Identify which cell holds the provided text, then report its (X, Y) central coordinate. 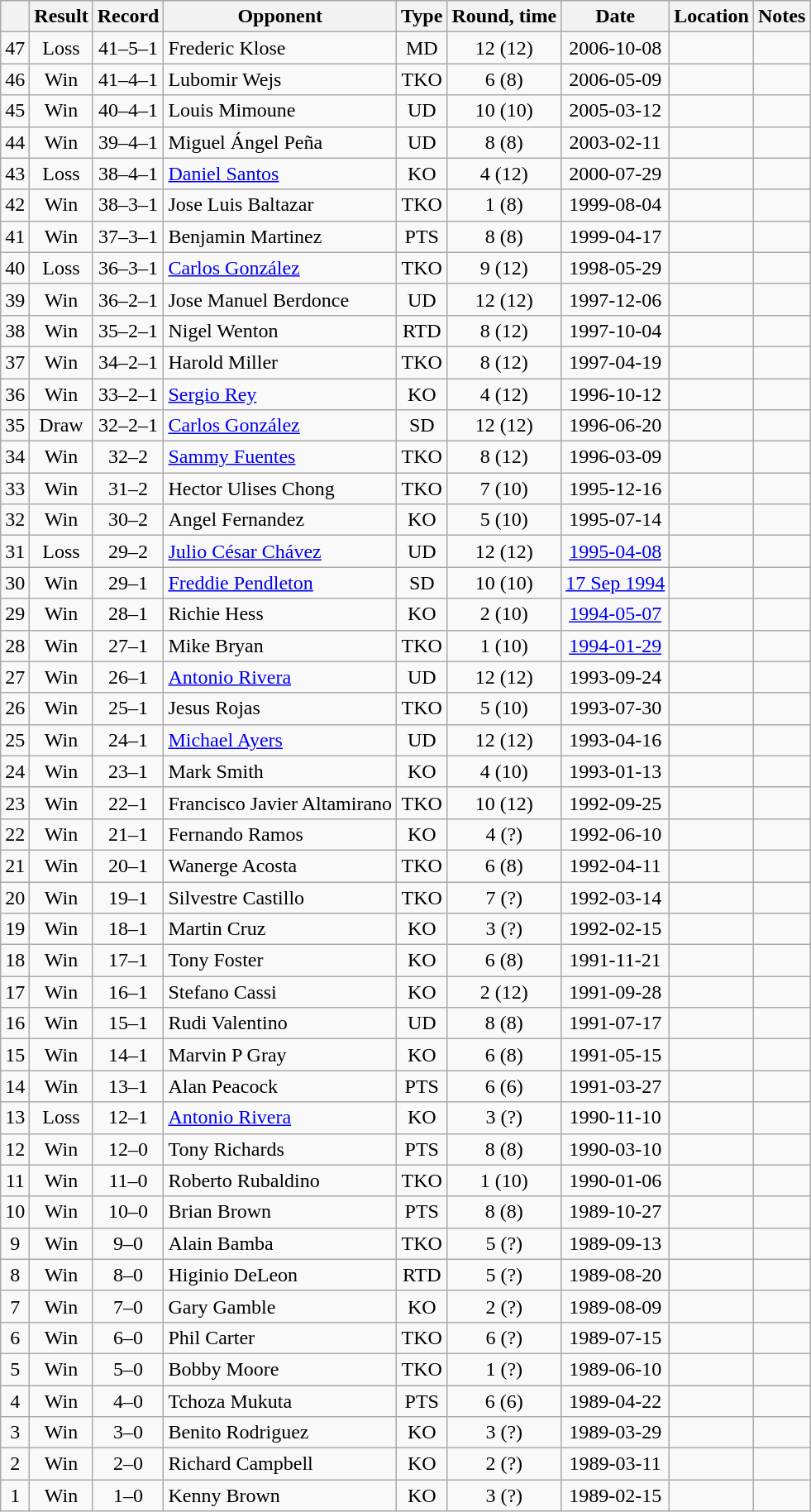
1 (15, 1495)
46 (15, 79)
6 (?) (504, 1338)
1999-04-17 (615, 236)
Bobby Moore (280, 1369)
2000-07-29 (615, 174)
35 (15, 426)
Sammy Fuentes (280, 457)
24–1 (128, 740)
19 (15, 929)
Freddie Pendleton (280, 583)
Tony Foster (280, 961)
4–0 (128, 1401)
36–2–1 (128, 299)
13 (15, 1118)
1996-03-09 (615, 457)
9–0 (128, 1243)
1994-01-29 (615, 646)
23–1 (128, 771)
36 (15, 394)
29 (15, 614)
39–4–1 (128, 142)
Higinio DeLeon (280, 1275)
1992-04-11 (615, 866)
Jesus Rojas (280, 708)
14–1 (128, 1055)
2–0 (128, 1464)
1989-02-15 (615, 1495)
Alan Peacock (280, 1086)
Round, time (504, 17)
Jose Luis Baltazar (280, 205)
Benjamin Martinez (280, 236)
1995-12-16 (615, 489)
20–1 (128, 866)
13–1 (128, 1086)
41 (15, 236)
1993-07-30 (615, 708)
Michael Ayers (280, 740)
1993-09-24 (615, 677)
2005-03-12 (615, 111)
Record (128, 17)
34 (15, 457)
1996-10-12 (615, 394)
1997-12-06 (615, 299)
1991-05-15 (615, 1055)
1989-04-22 (615, 1401)
12–1 (128, 1118)
Date (615, 17)
32–2–1 (128, 426)
Harold Miller (280, 362)
1992-09-25 (615, 803)
24 (15, 771)
26–1 (128, 677)
Hector Ulises Chong (280, 489)
31 (15, 551)
1995-04-08 (615, 551)
1 (?) (504, 1369)
Opponent (280, 17)
10–0 (128, 1212)
1989-03-29 (615, 1433)
16–1 (128, 992)
28 (15, 646)
Mike Bryan (280, 646)
1997-04-19 (615, 362)
Richard Campbell (280, 1464)
Louis Mimoune (280, 111)
Stefano Cassi (280, 992)
16 (15, 1023)
1995-07-14 (615, 520)
18–1 (128, 929)
30 (15, 583)
31–2 (128, 489)
Jose Manuel Berdonce (280, 299)
20 (15, 897)
1993-01-13 (615, 771)
10 (15, 1212)
25 (15, 740)
32 (15, 520)
40 (15, 268)
Mark Smith (280, 771)
7 (15, 1306)
Gary Gamble (280, 1306)
Martin Cruz (280, 929)
Miguel Ángel Peña (280, 142)
1989-09-13 (615, 1243)
1990-11-10 (615, 1118)
1992-03-14 (615, 897)
28–1 (128, 614)
4 (?) (504, 834)
3–0 (128, 1433)
Marvin P Gray (280, 1055)
25–1 (128, 708)
1 (8) (504, 205)
2 (15, 1464)
Angel Fernandez (280, 520)
1–0 (128, 1495)
Francisco Javier Altamirano (280, 803)
Daniel Santos (280, 174)
1989-08-20 (615, 1275)
8 (15, 1275)
1989-06-10 (615, 1369)
29–1 (128, 583)
47 (15, 48)
27 (15, 677)
17 Sep 1994 (615, 583)
2003-02-11 (615, 142)
Kenny Brown (280, 1495)
26 (15, 708)
1990-01-06 (615, 1181)
Julio César Chávez (280, 551)
8–0 (128, 1275)
18 (15, 961)
Sergio Rey (280, 394)
1998-05-29 (615, 268)
1991-07-17 (615, 1023)
Frederic Klose (280, 48)
1992-06-10 (615, 834)
45 (15, 111)
19–1 (128, 897)
27–1 (128, 646)
5 (15, 1369)
Type (422, 17)
11–0 (128, 1181)
34–2–1 (128, 362)
11 (15, 1181)
39 (15, 299)
10 (12) (504, 803)
4 (15, 1401)
41–5–1 (128, 48)
Fernando Ramos (280, 834)
1999-08-04 (615, 205)
1992-02-15 (615, 929)
29–2 (128, 551)
44 (15, 142)
30–2 (128, 520)
Nigel Wenton (280, 331)
Benito Rodriguez (280, 1433)
9 (12) (504, 268)
17–1 (128, 961)
6 (15, 1338)
22–1 (128, 803)
Result (61, 17)
4 (10) (504, 771)
Brian Brown (280, 1212)
22 (15, 834)
15–1 (128, 1023)
37 (15, 362)
MD (422, 48)
41–4–1 (128, 79)
1989-07-15 (615, 1338)
Roberto Rubaldino (280, 1181)
14 (15, 1086)
36–3–1 (128, 268)
Alain Bamba (280, 1243)
33 (15, 489)
Notes (781, 17)
38–3–1 (128, 205)
32–2 (128, 457)
Tony Richards (280, 1149)
21–1 (128, 834)
Location (712, 17)
33–2–1 (128, 394)
2006-05-09 (615, 79)
38 (15, 331)
Rudi Valentino (280, 1023)
Silvestre Castillo (280, 897)
6–0 (128, 1338)
5–0 (128, 1369)
Wanerge Acosta (280, 866)
1994-05-07 (615, 614)
40–4–1 (128, 111)
43 (15, 174)
3 (15, 1433)
1989-10-27 (615, 1212)
23 (15, 803)
Richie Hess (280, 614)
Draw (61, 426)
7–0 (128, 1306)
15 (15, 1055)
12 (15, 1149)
1989-08-09 (615, 1306)
7 (10) (504, 489)
12–0 (128, 1149)
1990-03-10 (615, 1149)
Lubomir Wejs (280, 79)
17 (15, 992)
2006-10-08 (615, 48)
1991-03-27 (615, 1086)
37–3–1 (128, 236)
Tchoza Mukuta (280, 1401)
38–4–1 (128, 174)
35–2–1 (128, 331)
21 (15, 866)
9 (15, 1243)
1991-11-21 (615, 961)
42 (15, 205)
2 (10) (504, 614)
2 (12) (504, 992)
1989-03-11 (615, 1464)
1996-06-20 (615, 426)
Phil Carter (280, 1338)
7 (?) (504, 897)
1997-10-04 (615, 331)
1993-04-16 (615, 740)
1991-09-28 (615, 992)
